Find where the given text appears and provide that cell's center as [x, y] coordinate. 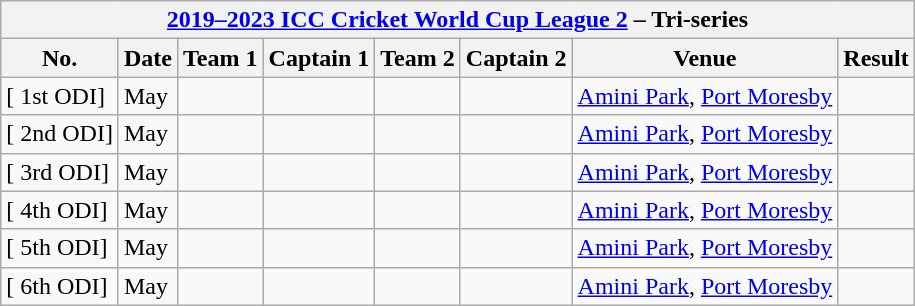
No. [60, 58]
[ 1st ODI] [60, 96]
Team 2 [418, 58]
[ 2nd ODI] [60, 134]
[ 6th ODI] [60, 286]
Team 1 [220, 58]
Result [876, 58]
Captain 2 [516, 58]
[ 5th ODI] [60, 248]
Venue [705, 58]
[ 4th ODI] [60, 210]
Captain 1 [319, 58]
2019–2023 ICC Cricket World Cup League 2 – Tri-series [458, 20]
Date [148, 58]
[ 3rd ODI] [60, 172]
